Locate the cell with the specified text and output its (x, y) center coordinate. 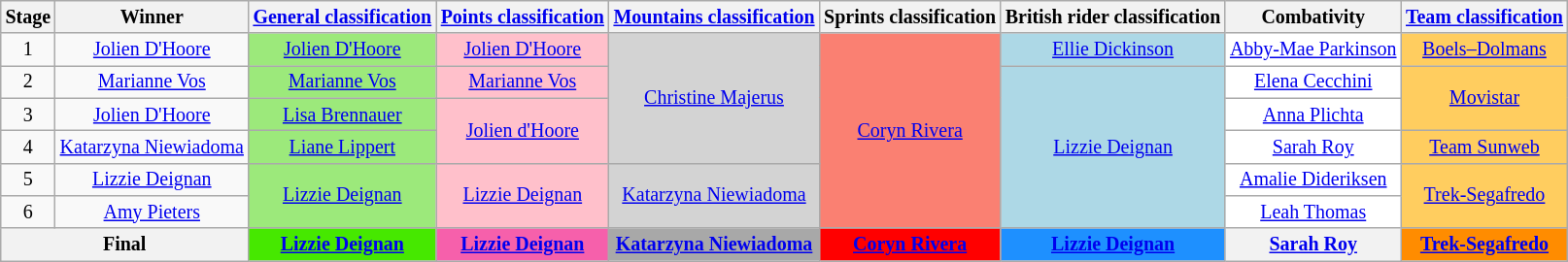
Final (124, 245)
Amalie Dideriksen (1313, 179)
3 (28, 115)
Abby-Mae Parkinson (1313, 50)
1 (28, 50)
Movistar (1484, 99)
Boels–Dolmans (1484, 50)
Team classification (1484, 17)
Leah Thomas (1313, 212)
Amy Pieters (152, 212)
British rider classification (1113, 17)
5 (28, 179)
Mountains classification (715, 17)
General classification (342, 17)
Liane Lippert (342, 147)
4 (28, 147)
Ellie Dickinson (1113, 50)
6 (28, 212)
Stage (28, 17)
Combativity (1313, 17)
Sprints classification (909, 17)
2 (28, 82)
Elena Cecchini (1313, 82)
Team Sunweb (1484, 147)
Lisa Brennauer (342, 115)
Winner (152, 17)
Jolien d'Hoore (523, 130)
Christine Majerus (715, 99)
Points classification (523, 17)
Anna Plichta (1313, 115)
